Capture the cell that displays the provided text and extract its (x, y) central coordinate. 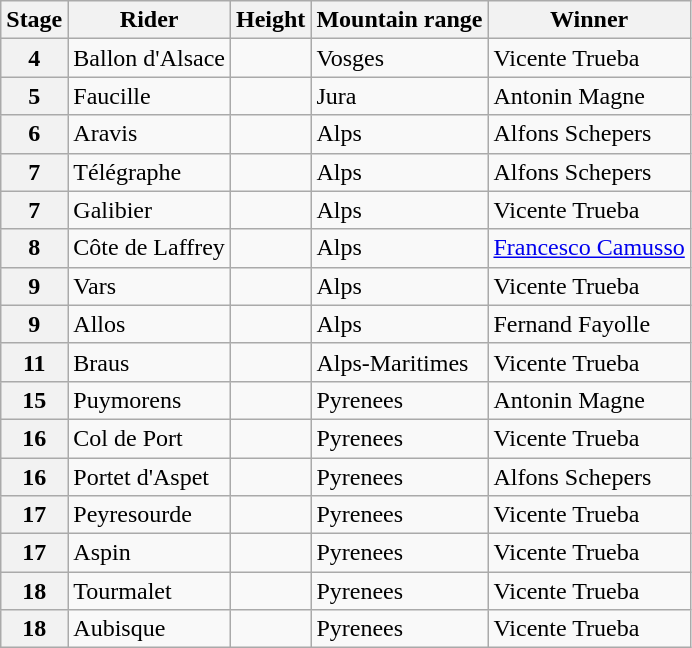
Francesco Camusso (589, 248)
Ballon d'Alsace (150, 58)
Jura (400, 96)
Faucille (150, 96)
Height (270, 20)
15 (34, 400)
Stage (34, 20)
Tourmalet (150, 591)
Fernand Fayolle (589, 324)
Vosges (400, 58)
Rider (150, 20)
Braus (150, 362)
Télégraphe (150, 172)
8 (34, 248)
6 (34, 134)
Allos (150, 324)
Côte de Laffrey (150, 248)
Galibier (150, 210)
Aubisque (150, 629)
Peyresourde (150, 515)
Aravis (150, 134)
Aspin (150, 553)
Winner (589, 20)
5 (34, 96)
Alps-Maritimes (400, 362)
Puymorens (150, 400)
4 (34, 58)
11 (34, 362)
Mountain range (400, 20)
Col de Port (150, 438)
Portet d'Aspet (150, 477)
Vars (150, 286)
